Return [X, Y] of the center of cell containing provided text 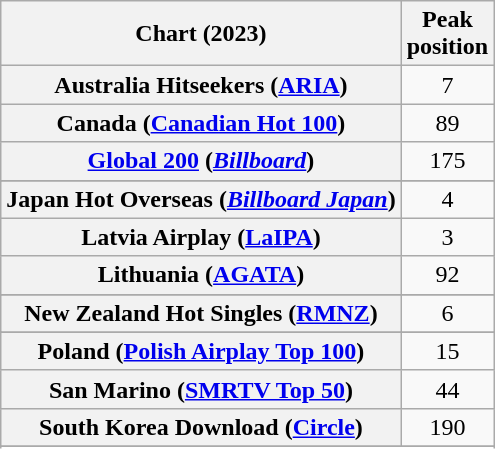
New Zealand Hot Singles (RMNZ) [201, 313]
3 [447, 237]
Japan Hot Overseas (Billboard Japan) [201, 199]
Chart (2023) [201, 34]
15 [447, 351]
Australia Hitseekers (ARIA) [201, 85]
Peakposition [447, 34]
Lithuania (AGATA) [201, 275]
4 [447, 199]
Canada (Canadian Hot 100) [201, 123]
92 [447, 275]
South Korea Download (Circle) [201, 427]
Latvia Airplay (LaIPA) [201, 237]
San Marino (SMRTV Top 50) [201, 389]
7 [447, 85]
Poland (Polish Airplay Top 100) [201, 351]
Global 200 (Billboard) [201, 161]
44 [447, 389]
175 [447, 161]
6 [447, 313]
89 [447, 123]
190 [447, 427]
